Extract the [X, Y] coordinate from the center of the cell holding the provided text.  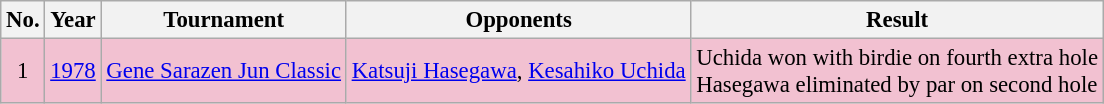
Year [73, 20]
Uchida won with birdie on fourth extra holeHasegawa eliminated by par on second hole [897, 72]
1 [23, 72]
Gene Sarazen Jun Classic [224, 72]
Opponents [518, 20]
Result [897, 20]
1978 [73, 72]
Tournament [224, 20]
Katsuji Hasegawa, Kesahiko Uchida [518, 72]
No. [23, 20]
